Return [X, Y] of the center of cell containing provided text 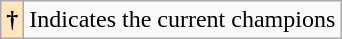
Indicates the current champions [182, 20]
† [12, 20]
